Extract the [X, Y] coordinate from the center of the cell holding the provided text.  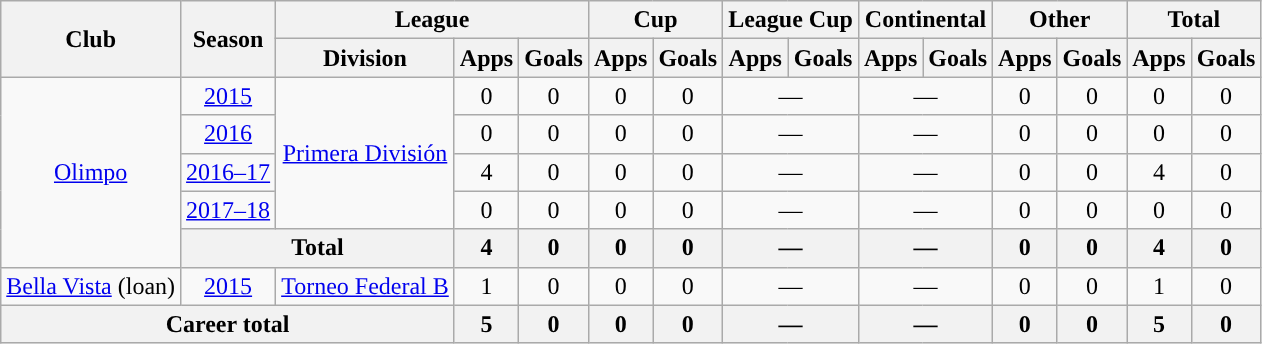
Bella Vista (loan) [91, 286]
Division [366, 58]
Olimpo [91, 172]
Primera División [366, 153]
2017–18 [228, 210]
Club [91, 39]
League [432, 20]
League Cup [791, 20]
Cup [655, 20]
2016 [228, 134]
Torneo Federal B [366, 286]
Season [228, 39]
Continental [925, 20]
Career total [228, 324]
2016–17 [228, 172]
Other [1060, 20]
